Provide the (x, y) coordinate of the cell's center where the given text is located.  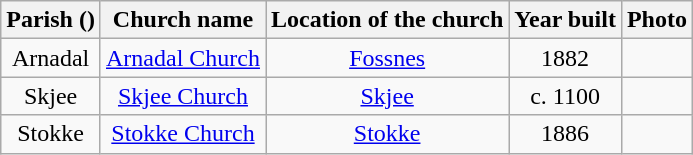
1882 (566, 58)
Arnadal (51, 58)
Arnadal Church (182, 58)
1886 (566, 134)
Parish () (51, 20)
Church name (182, 20)
c. 1100 (566, 96)
Skjee Church (182, 96)
Fossnes (388, 58)
Stokke Church (182, 134)
Location of the church (388, 20)
Year built (566, 20)
Photo (656, 20)
